Pinpoint the cell where the given text exists, returning its (x, y) midpoint coordinate. 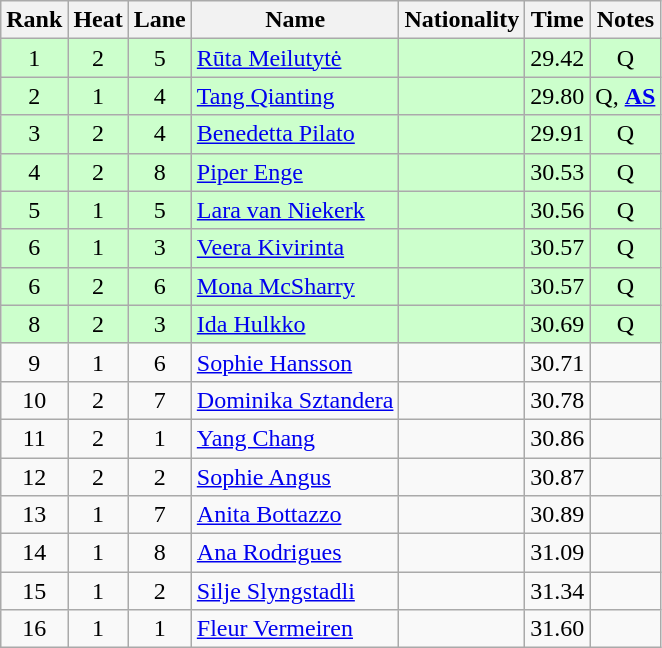
30.71 (558, 362)
30.53 (558, 172)
10 (34, 400)
Mona McSharry (295, 286)
12 (34, 477)
30.89 (558, 515)
Veera Kivirinta (295, 248)
30.86 (558, 438)
31.09 (558, 553)
Rank (34, 20)
30.78 (558, 400)
31.60 (558, 629)
Fleur Vermeiren (295, 629)
29.42 (558, 58)
29.91 (558, 134)
Heat (98, 20)
Ana Rodrigues (295, 553)
Sophie Hansson (295, 362)
Ida Hulkko (295, 324)
30.87 (558, 477)
Tang Qianting (295, 96)
14 (34, 553)
Yang Chang (295, 438)
16 (34, 629)
13 (34, 515)
Q, AS (626, 96)
Lara van Niekerk (295, 210)
Rūta Meilutytė (295, 58)
Time (558, 20)
15 (34, 591)
29.80 (558, 96)
31.34 (558, 591)
Benedetta Pilato (295, 134)
Sophie Angus (295, 477)
Notes (626, 20)
Piper Enge (295, 172)
Lane (160, 20)
Anita Bottazzo (295, 515)
11 (34, 438)
Dominika Sztandera (295, 400)
Silje Slyngstadli (295, 591)
30.69 (558, 324)
Nationality (462, 20)
9 (34, 362)
Name (295, 20)
30.56 (558, 210)
